Detect which cell encompasses the target text, then output its (X, Y) center coordinate. 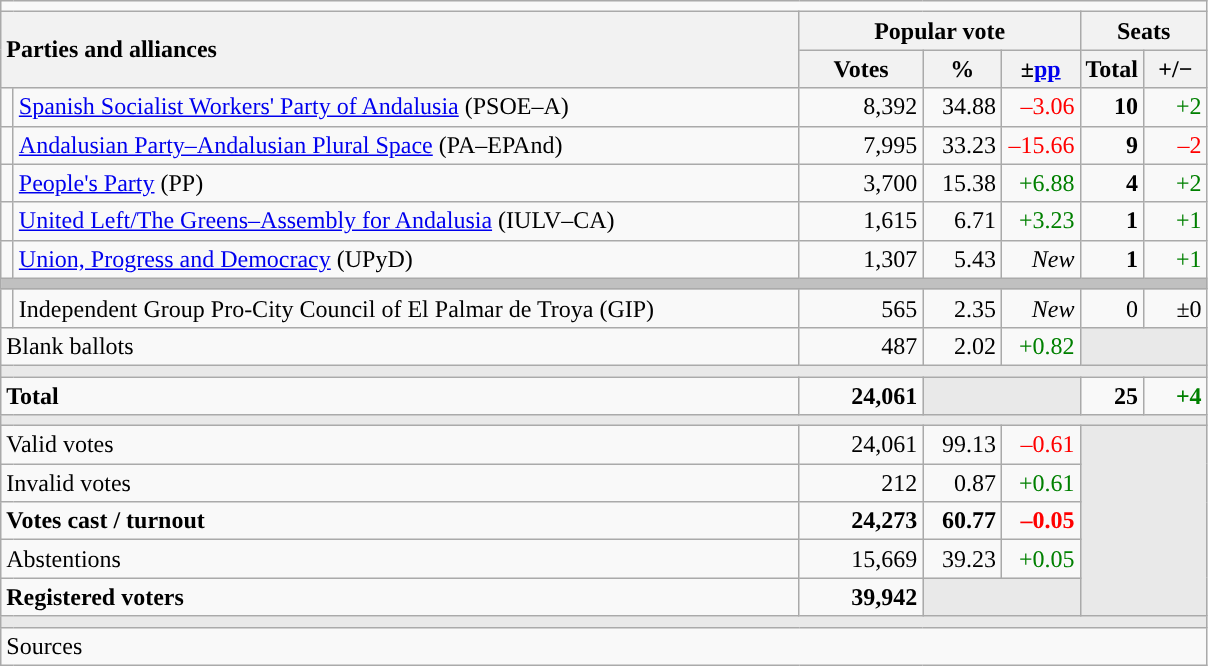
Invalid votes (400, 483)
Votes cast / turnout (400, 521)
+0.61 (1040, 483)
–3.06 (1040, 107)
0 (1112, 308)
4 (1112, 183)
Andalusian Party–Andalusian Plural Space (PA–EPAnd) (406, 145)
7,995 (861, 145)
Union, Progress and Democracy (UPyD) (406, 259)
Registered voters (400, 597)
Independent Group Pro-City Council of El Palmar de Troya (GIP) (406, 308)
9 (1112, 145)
25 (1112, 395)
–2 (1176, 145)
212 (861, 483)
±pp (1040, 69)
33.23 (962, 145)
Popular vote (940, 31)
–15.66 (1040, 145)
±0 (1176, 308)
0.87 (962, 483)
People's Party (PP) (406, 183)
8,392 (861, 107)
–0.61 (1040, 445)
Sources (604, 646)
+0.05 (1040, 559)
Blank ballots (400, 346)
+6.88 (1040, 183)
34.88 (962, 107)
5.43 (962, 259)
United Left/The Greens–Assembly for Andalusia (IULV–CA) (406, 221)
10 (1112, 107)
2.35 (962, 308)
Spanish Socialist Workers' Party of Andalusia (PSOE–A) (406, 107)
6.71 (962, 221)
Abstentions (400, 559)
Valid votes (400, 445)
Seats (1144, 31)
565 (861, 308)
24,273 (861, 521)
2.02 (962, 346)
3,700 (861, 183)
487 (861, 346)
+/− (1176, 69)
+3.23 (1040, 221)
39.23 (962, 559)
99.13 (962, 445)
Votes (861, 69)
+0.82 (1040, 346)
60.77 (962, 521)
Parties and alliances (400, 50)
–0.05 (1040, 521)
39,942 (861, 597)
1,307 (861, 259)
% (962, 69)
1,615 (861, 221)
15,669 (861, 559)
15.38 (962, 183)
+4 (1176, 395)
